Find where the given text appears and provide that cell's center as (x, y) coordinate. 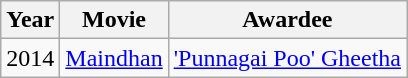
Movie (114, 20)
Maindhan (114, 58)
Awardee (287, 20)
2014 (30, 58)
Year (30, 20)
'Punnagai Poo' Gheetha (287, 58)
